Detect which cell encompasses the target text, then output its [x, y] center coordinate. 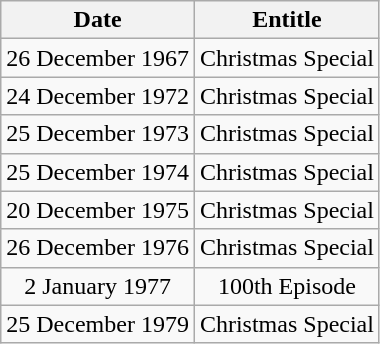
2 January 1977 [98, 286]
Entitle [286, 20]
25 December 1973 [98, 134]
26 December 1976 [98, 248]
25 December 1974 [98, 172]
100th Episode [286, 286]
24 December 1972 [98, 96]
20 December 1975 [98, 210]
25 December 1979 [98, 324]
Date [98, 20]
26 December 1967 [98, 58]
